Detect which cell encompasses the target text, then output its (x, y) center coordinate. 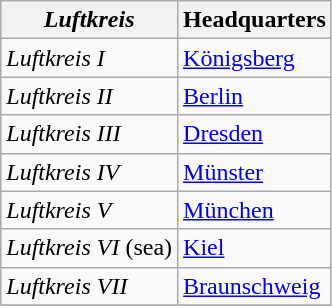
Luftkreis VII (90, 286)
München (255, 210)
Königsberg (255, 58)
Luftkreis (90, 20)
Luftkreis II (90, 96)
Luftkreis V (90, 210)
Headquarters (255, 20)
Luftkreis III (90, 134)
Braunschweig (255, 286)
Berlin (255, 96)
Kiel (255, 248)
Dresden (255, 134)
Luftkreis I (90, 58)
Luftkreis IV (90, 172)
Münster (255, 172)
Luftkreis VI (sea) (90, 248)
